Return [X, Y] of the center of cell containing provided text 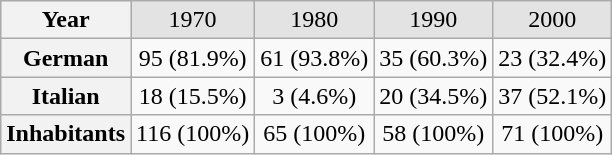
Italian [66, 96]
95 (81.9%) [193, 58]
Year [66, 20]
61 (93.8%) [314, 58]
65 (100%) [314, 134]
1980 [314, 20]
71 (100%) [552, 134]
1990 [434, 20]
23 (32.4%) [552, 58]
116 (100%) [193, 134]
20 (34.5%) [434, 96]
3 (4.6%) [314, 96]
German [66, 58]
37 (52.1%) [552, 96]
35 (60.3%) [434, 58]
18 (15.5%) [193, 96]
58 (100%) [434, 134]
1970 [193, 20]
Inhabitants [66, 134]
2000 [552, 20]
